Search for the cell housing the specified text and yield its (X, Y) center coordinate. 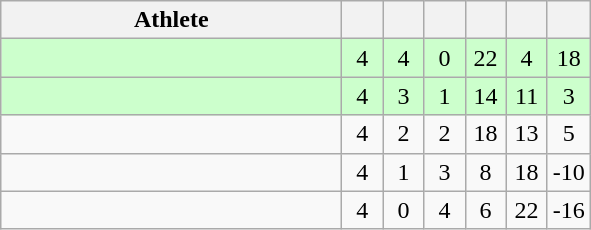
Athlete (172, 20)
8 (486, 172)
13 (526, 134)
-16 (568, 210)
11 (526, 96)
-10 (568, 172)
5 (568, 134)
14 (486, 96)
6 (486, 210)
